Identify which cell holds the provided text, then report its [X, Y] central coordinate. 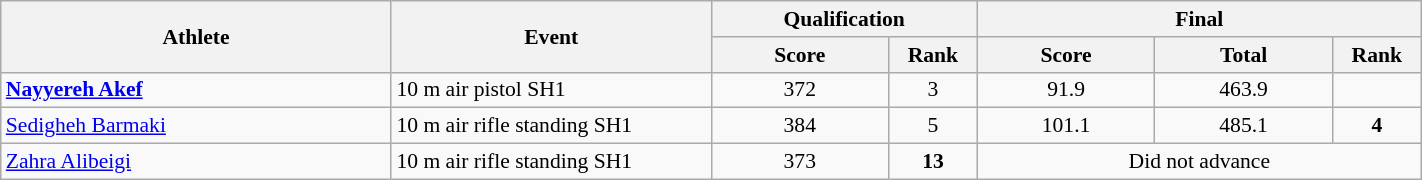
Athlete [196, 36]
Sedigheh Barmaki [196, 126]
10 m air pistol SH1 [551, 90]
91.9 [1066, 90]
Final [1199, 19]
372 [800, 90]
485.1 [1244, 126]
101.1 [1066, 126]
4 [1376, 126]
Zahra Alibeigi [196, 162]
Did not advance [1199, 162]
384 [800, 126]
Total [1244, 55]
Event [551, 36]
373 [800, 162]
3 [934, 90]
463.9 [1244, 90]
13 [934, 162]
5 [934, 126]
Qualification [844, 19]
Nayyereh Akef [196, 90]
